Capture the cell that displays the provided text and extract its [x, y] central coordinate. 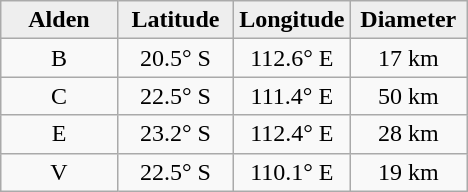
E [59, 134]
110.1° E [292, 172]
112.6° E [292, 58]
50 km [408, 96]
Diameter [408, 20]
C [59, 96]
20.5° S [175, 58]
17 km [408, 58]
111.4° E [292, 96]
28 km [408, 134]
V [59, 172]
23.2° S [175, 134]
112.4° E [292, 134]
Longitude [292, 20]
Latitude [175, 20]
19 km [408, 172]
Alden [59, 20]
B [59, 58]
